From the cell containing the given text, extract its center point as (x, y) coordinate. 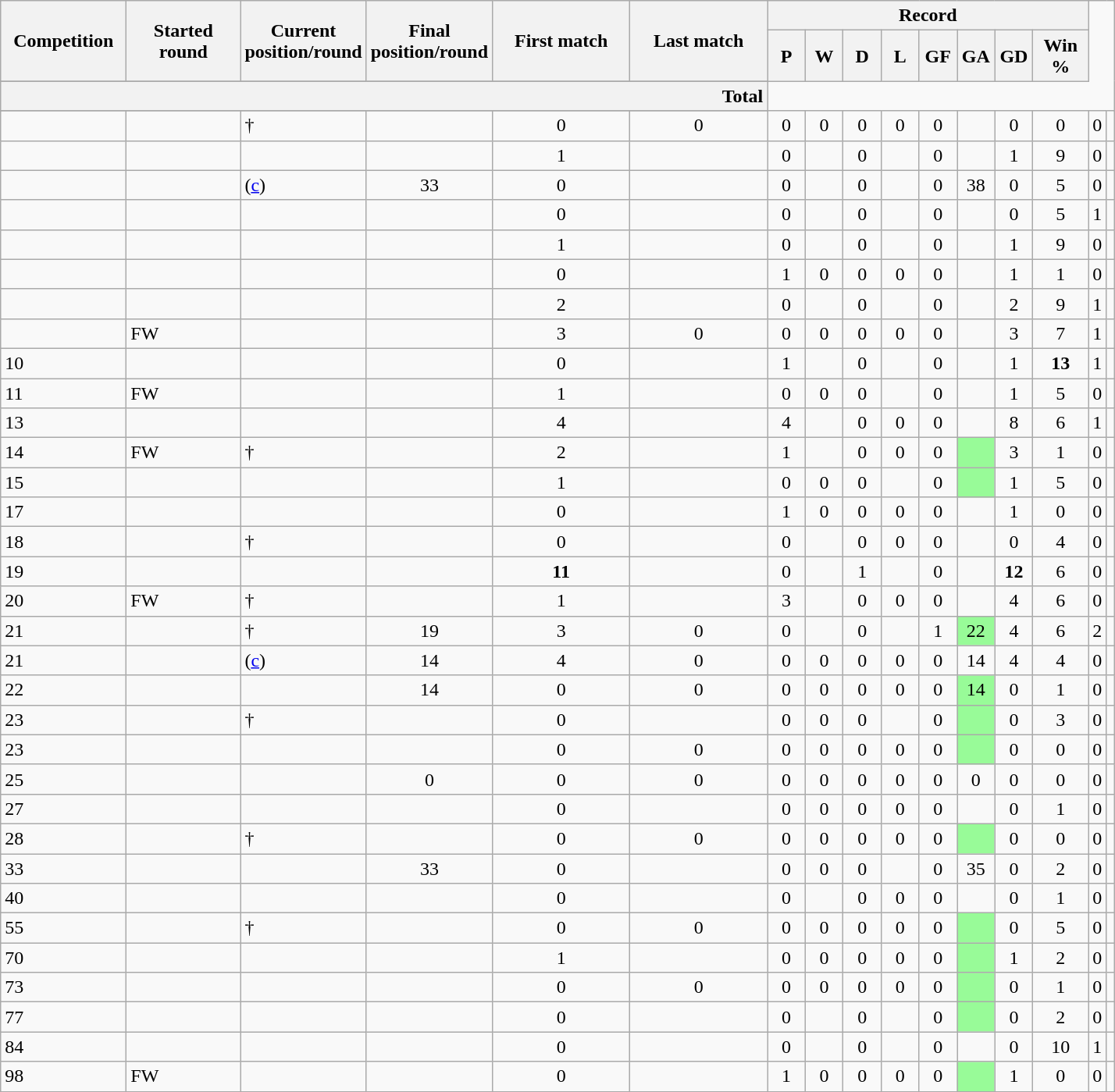
W (825, 56)
7 (1060, 333)
73 (64, 987)
18 (64, 542)
Record (928, 16)
77 (64, 1017)
GD (1013, 56)
Total (384, 96)
70 (64, 958)
First match (561, 41)
12 (1013, 571)
8 (1013, 423)
28 (64, 838)
L (899, 56)
38 (976, 185)
35 (976, 869)
55 (64, 928)
25 (64, 779)
84 (64, 1047)
P (787, 56)
GF (939, 56)
Current position/round (303, 41)
Started round (183, 41)
Final position/round (429, 41)
D (862, 56)
Win % (1060, 56)
40 (64, 898)
20 (64, 601)
Last match (699, 41)
15 (64, 482)
98 (64, 1076)
Competition (64, 41)
17 (64, 512)
GA (976, 56)
27 (64, 809)
